Search for the cell housing the specified text and yield its [X, Y] center coordinate. 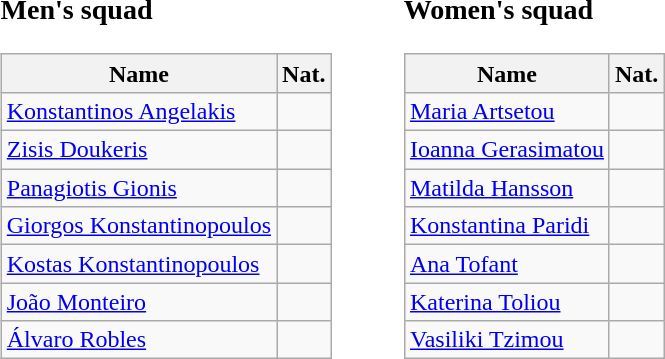
Zisis Doukeris [138, 150]
Konstantinos Angelakis [138, 111]
Álvaro Robles [138, 340]
Vasiliki Tzimou [506, 340]
João Monteiro [138, 302]
Ana Tofant [506, 264]
Maria Artsetou [506, 111]
Konstantina Paridi [506, 226]
Panagiotis Gionis [138, 188]
Giorgos Konstantinopoulos [138, 226]
Katerina Toliou [506, 302]
Kostas Konstantinopoulos [138, 264]
Matilda Hansson [506, 188]
Ioanna Gerasimatou [506, 150]
